Search for the cell housing the specified text and yield its [x, y] center coordinate. 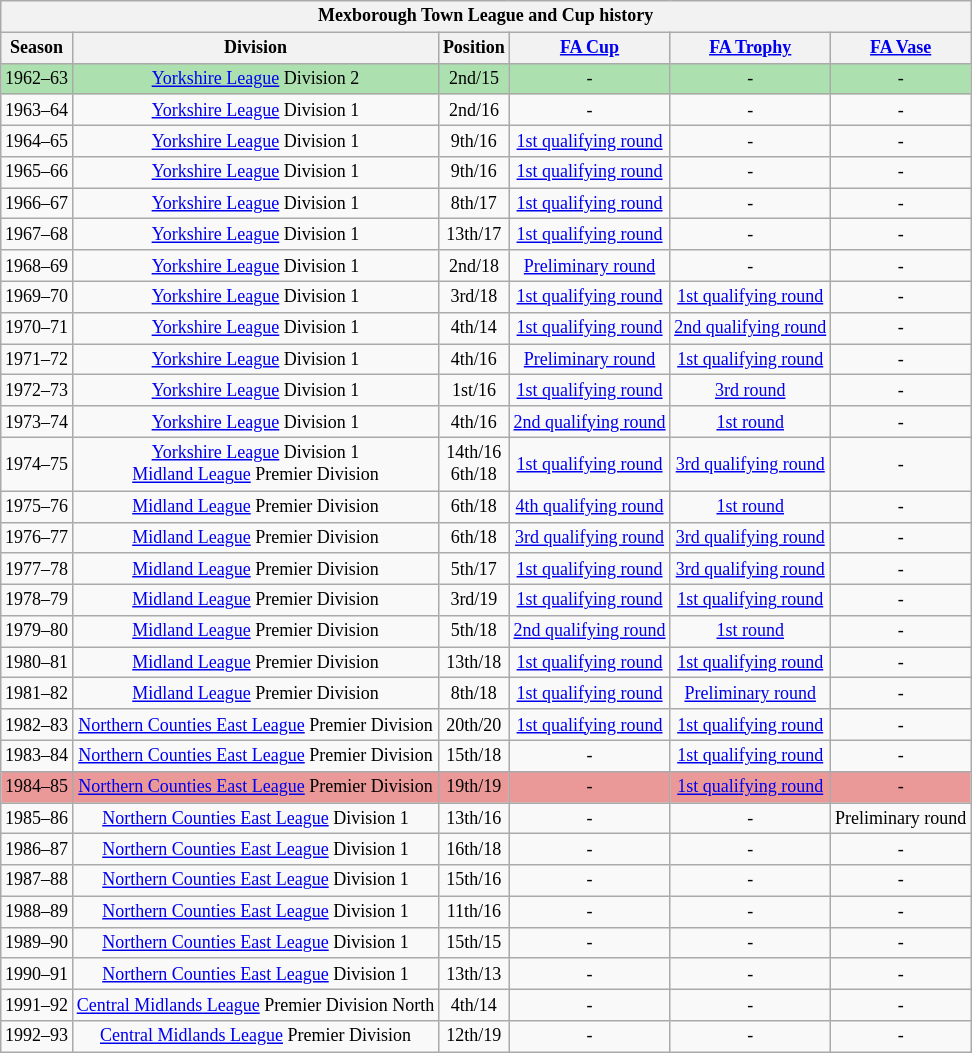
1970–71 [37, 328]
1968–69 [37, 266]
13th/13 [474, 974]
FA Vase [901, 48]
FA Cup [590, 48]
1992–93 [37, 1036]
15th/16 [474, 880]
1986–87 [37, 850]
1983–84 [37, 756]
Yorkshire League Division 2 [255, 78]
3rd round [750, 390]
3rd/18 [474, 296]
1971–72 [37, 360]
1981–82 [37, 694]
2nd/15 [474, 78]
1988–89 [37, 912]
1973–74 [37, 422]
2nd/18 [474, 266]
15th/18 [474, 756]
1965–66 [37, 172]
11th/16 [474, 912]
19th/19 [474, 786]
13th/18 [474, 662]
Position [474, 48]
1967–68 [37, 234]
Division [255, 48]
12th/19 [474, 1036]
1962–63 [37, 78]
16th/18 [474, 850]
1978–79 [37, 600]
1963–64 [37, 110]
1st/16 [474, 390]
13th/17 [474, 234]
1976–77 [37, 538]
14th/166th/18 [474, 464]
3rd/19 [474, 600]
1989–90 [37, 942]
2nd/16 [474, 110]
1990–91 [37, 974]
1991–92 [37, 1006]
1982–83 [37, 724]
13th/16 [474, 818]
1979–80 [37, 632]
1985–86 [37, 818]
1977–78 [37, 568]
FA Trophy [750, 48]
5th/18 [474, 632]
Mexborough Town League and Cup history [486, 16]
5th/17 [474, 568]
1974–75 [37, 464]
15th/15 [474, 942]
1972–73 [37, 390]
Yorkshire League Division 1Midland League Premier Division [255, 464]
Central Midlands League Premier Division North [255, 1006]
8th/18 [474, 694]
1964–65 [37, 140]
1969–70 [37, 296]
Central Midlands League Premier Division [255, 1036]
1975–76 [37, 506]
1987–88 [37, 880]
4th qualifying round [590, 506]
1980–81 [37, 662]
8th/17 [474, 204]
Season [37, 48]
20th/20 [474, 724]
1984–85 [37, 786]
1966–67 [37, 204]
